Capture the cell that displays the provided text and extract its [X, Y] central coordinate. 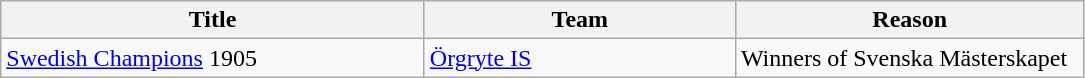
Winners of Svenska Mästerskapet [910, 58]
Swedish Champions 1905 [213, 58]
Örgryte IS [580, 58]
Title [213, 20]
Reason [910, 20]
Team [580, 20]
